Detect which cell encompasses the target text, then output its (x, y) center coordinate. 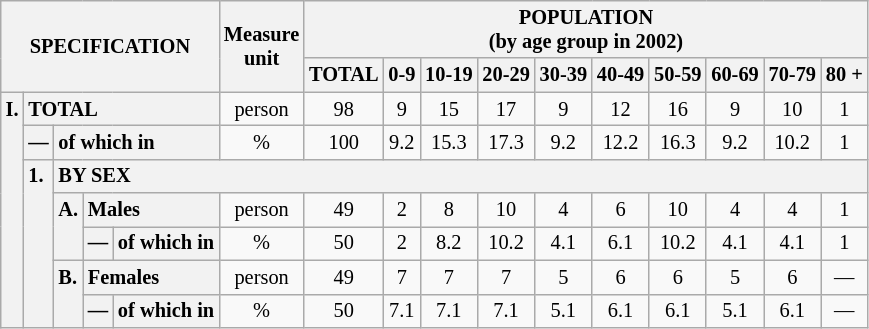
50-59 (678, 75)
POPULATION (by age group in 2002) (586, 29)
I. (12, 210)
A. (68, 226)
B. (68, 294)
BY SEX (461, 176)
Males (151, 210)
20-29 (506, 75)
17 (506, 109)
100 (344, 142)
SPECIFICATION (110, 46)
16.3 (678, 142)
15.3 (448, 142)
98 (344, 109)
Measure unit (262, 46)
60-69 (734, 75)
17.3 (506, 142)
12 (620, 109)
10-19 (448, 75)
8.2 (448, 243)
80 + (844, 75)
0-9 (402, 75)
70-79 (792, 75)
15 (448, 109)
Females (151, 277)
8 (448, 210)
30-39 (564, 75)
40-49 (620, 75)
12.2 (620, 142)
16 (678, 109)
1. (38, 243)
